Scan for the cell matching the given text and deliver its [x, y] coordinate at center. 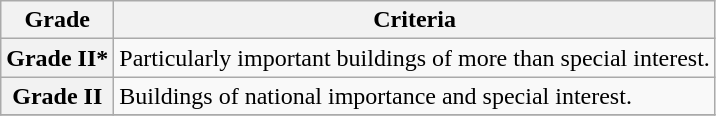
Criteria [415, 20]
Grade II* [58, 58]
Grade [58, 20]
Grade II [58, 96]
Buildings of national importance and special interest. [415, 96]
Particularly important buildings of more than special interest. [415, 58]
